For the text-containing cell, return its midpoint in (X, Y) coordinate format. 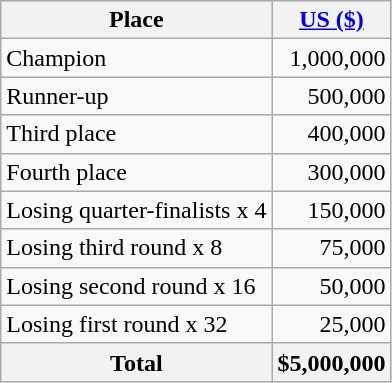
Total (136, 362)
Losing third round x 8 (136, 248)
400,000 (332, 134)
$5,000,000 (332, 362)
US ($) (332, 20)
50,000 (332, 286)
1,000,000 (332, 58)
Place (136, 20)
Third place (136, 134)
25,000 (332, 324)
Losing second round x 16 (136, 286)
Runner-up (136, 96)
Champion (136, 58)
500,000 (332, 96)
300,000 (332, 172)
75,000 (332, 248)
Losing quarter-finalists x 4 (136, 210)
Losing first round x 32 (136, 324)
150,000 (332, 210)
Fourth place (136, 172)
